Return the [X, Y] coordinate for the center point of the cell that contains the specified text.  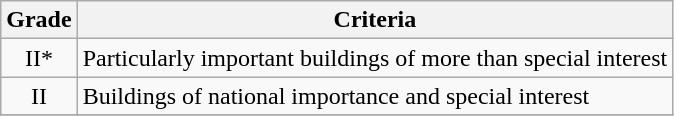
Grade [39, 20]
Criteria [375, 20]
II* [39, 58]
Buildings of national importance and special interest [375, 96]
Particularly important buildings of more than special interest [375, 58]
II [39, 96]
